Scan for the cell matching the given text and deliver its [x, y] coordinate at center. 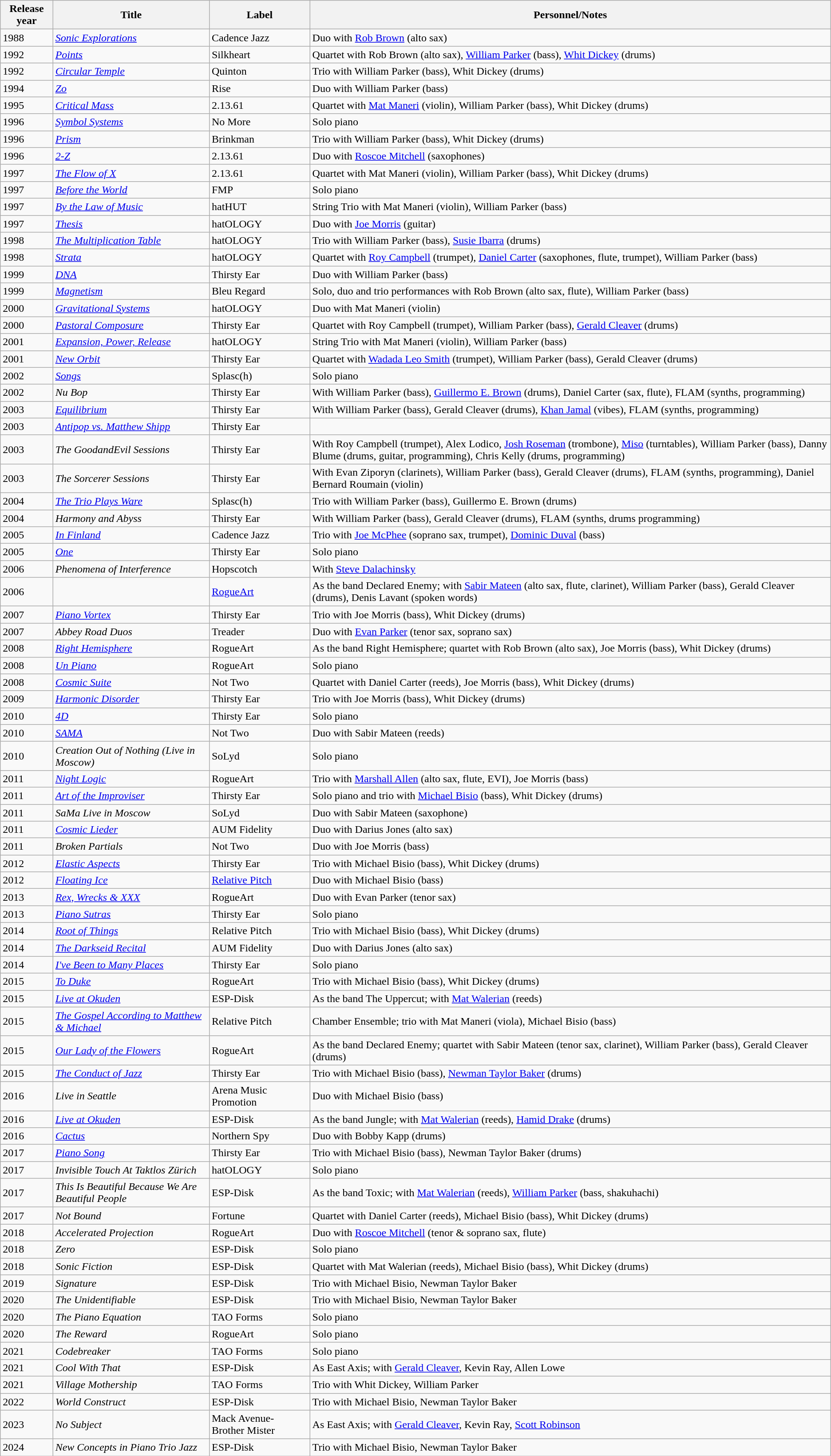
The Piano Equation [131, 1317]
Quartet with Rob Brown (alto sax), William Parker (bass), Whit Dickey (drums) [570, 55]
By the Law of Music [131, 207]
Live in Seattle [131, 1096]
One [131, 552]
2-Z [131, 156]
2019 [27, 1283]
The Conduct of Jazz [131, 1073]
Invisible Touch At Taktlos Zürich [131, 1170]
Before the World [131, 190]
Cactus [131, 1136]
Personnel/Notes [570, 15]
Quartet with Wadada Leo Smith (trumpet), William Parker (bass), Gerald Cleaver (drums) [570, 359]
Treader [259, 632]
Phenomena of Interference [131, 569]
1995 [27, 105]
With Steve Dalachinsky [570, 569]
Art of the Improviser [131, 796]
New Orbit [131, 359]
Broken Partials [131, 847]
Cool With That [131, 1368]
Right Hemisphere [131, 648]
Points [131, 55]
The Sorcerer Sessions [131, 478]
Quartet with Mat Walerian (reeds), Michael Bisio (bass), Whit Dickey (drums) [570, 1266]
Duo with Roscoe Mitchell (tenor & soprano sax, flute) [570, 1233]
Title [131, 15]
Pastoral Composure [131, 325]
Creation Out of Nothing (Live in Moscow) [131, 756]
Strata [131, 258]
Cosmic Lieder [131, 830]
1988 [27, 38]
Piano Sutras [131, 914]
Symbol Systems [131, 122]
Duo with Mat Maneri (violin) [570, 308]
With Evan Ziporyn (clarinets), William Parker (bass), Gerald Cleaver (drums), FLAM (synths, programming), Daniel Bernard Roumain (violin) [570, 478]
Codebreaker [131, 1351]
SaMa Live in Moscow [131, 812]
Critical Mass [131, 105]
Northern Spy [259, 1136]
Night Logic [131, 779]
2009 [27, 699]
Signature [131, 1283]
As East Axis; with Gerald Cleaver, Kevin Ray, Allen Lowe [570, 1368]
SAMA [131, 733]
1994 [27, 88]
As the band The Uppercut; with Mat Walerian (reeds) [570, 999]
Quartet with Roy Campbell (trumpet), William Parker (bass), Gerald Cleaver (drums) [570, 325]
As East Axis; with Gerald Cleaver, Kevin Ray, Scott Robinson [570, 1425]
The Multiplication Table [131, 241]
Trio with Marshall Allen (alto sax, flute, EVI), Joe Morris (bass) [570, 779]
Magnetism [131, 291]
The Darkseid Recital [131, 948]
With William Parker (bass), Gerald Cleaver (drums), FLAM (synths, drums programming) [570, 518]
Accelerated Projection [131, 1233]
Nu Bop [131, 393]
Thesis [131, 223]
Piano Song [131, 1153]
World Construct [131, 1401]
Zero [131, 1249]
Hopscotch [259, 569]
Harmonic Disorder [131, 699]
Quartet with Daniel Carter (reeds), Michael Bisio (bass), Whit Dickey (drums) [570, 1216]
Prism [131, 139]
Not Bound [131, 1216]
Un Piano [131, 665]
Duo with Rob Brown (alto sax) [570, 38]
Label [259, 15]
Zo [131, 88]
hatHUT [259, 207]
Gravitational Systems [131, 308]
Fortune [259, 1216]
The Reward [131, 1334]
Duo with Sabir Mateen (reeds) [570, 733]
Brinkman [259, 139]
Quartet with Roy Campbell (trumpet), Daniel Carter (saxophones, flute, trumpet), William Parker (bass) [570, 258]
In Finland [131, 535]
Silkheart [259, 55]
Quartet with Daniel Carter (reeds), Joe Morris (bass), Whit Dickey (drums) [570, 682]
Root of Things [131, 931]
2024 [27, 1448]
The Unidentifiable [131, 1300]
2022 [27, 1401]
With William Parker (bass), Guillermo E. Brown (drums), Daniel Carter (sax, flute), FLAM (synths, programming) [570, 393]
Trio with Joe McPhee (soprano sax, trumpet), Dominic Duval (bass) [570, 535]
Release year [27, 15]
To Duke [131, 982]
With William Parker (bass), Gerald Cleaver (drums), Khan Jamal (vibes), FLAM (synths, programming) [570, 410]
As the band Declared Enemy; with Sabir Mateen (alto sax, flute, clarinet), William Parker (bass), Gerald Cleaver (drums), Denis Lavant (spoken words) [570, 592]
Duo with Joe Morris (guitar) [570, 223]
Cosmic Suite [131, 682]
Circular Temple [131, 72]
Solo, duo and trio performances with Rob Brown (alto sax, flute), William Parker (bass) [570, 291]
Trio with William Parker (bass), Susie Ibarra (drums) [570, 241]
No Subject [131, 1425]
As the band Declared Enemy; quartet with Sabir Mateen (tenor sax, clarinet), William Parker (bass), Gerald Cleaver (drums) [570, 1050]
FMP [259, 190]
As the band Jungle; with Mat Walerian (reeds), Hamid Drake (drums) [570, 1119]
Quinton [259, 72]
Equilibrium [131, 410]
I've Been to Many Places [131, 965]
The Flow of X [131, 173]
Abbey Road Duos [131, 632]
2023 [27, 1425]
As the band Toxic; with Mat Walerian (reeds), William Parker (bass, shakuhachi) [570, 1193]
The Gospel According to Matthew & Michael [131, 1022]
Rise [259, 88]
New Concepts in Piano Trio Jazz [131, 1448]
Mack Avenue- Brother Mister [259, 1425]
Elastic Aspects [131, 863]
Harmony and Abyss [131, 518]
Our Lady of the Flowers [131, 1050]
Antipop vs. Matthew Shipp [131, 426]
Duo with Evan Parker (tenor sax) [570, 897]
Village Mothership [131, 1384]
Duo with Sabir Mateen (saxophone) [570, 812]
As the band Right Hemisphere; quartet with Rob Brown (alto sax), Joe Morris (bass), Whit Dickey (drums) [570, 648]
Bleu Regard [259, 291]
Expansion, Power, Release [131, 342]
Duo with Roscoe Mitchell (saxophones) [570, 156]
Piano Vortex [131, 615]
The GoodandEvil Sessions [131, 450]
Songs [131, 376]
This Is Beautiful Because We Are Beautiful People [131, 1193]
No More [259, 122]
Sonic Explorations [131, 38]
4D [131, 716]
Solo piano and trio with Michael Bisio (bass), Whit Dickey (drums) [570, 796]
DNA [131, 274]
Duo with Bobby Kapp (drums) [570, 1136]
Trio with Whit Dickey, William Parker [570, 1384]
The Trio Plays Ware [131, 501]
Rex, Wrecks & XXX [131, 897]
Floating Ice [131, 880]
Duo with Evan Parker (tenor sax, soprano sax) [570, 632]
Duo with Joe Morris (bass) [570, 847]
Arena Music Promotion [259, 1096]
Chamber Ensemble; trio with Mat Maneri (viola), Michael Bisio (bass) [570, 1022]
Trio with William Parker (bass), Guillermo E. Brown (drums) [570, 501]
Sonic Fiction [131, 1266]
